Identify which cell holds the provided text, then report its (X, Y) central coordinate. 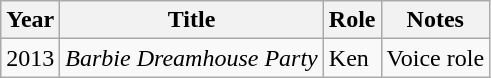
Ken (352, 58)
2013 (30, 58)
Role (352, 20)
Notes (436, 20)
Title (192, 20)
Year (30, 20)
Voice role (436, 58)
Barbie Dreamhouse Party (192, 58)
